From the cell containing the given text, extract its center point as (x, y) coordinate. 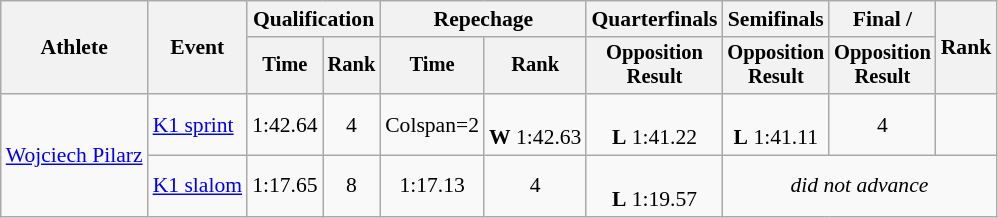
Semifinals (776, 19)
L 1:41.22 (654, 124)
K1 slalom (198, 186)
Repechage (483, 19)
did not advance (860, 186)
Event (198, 48)
Qualification (314, 19)
8 (352, 186)
Wojciech Pilarz (74, 155)
L 1:41.11 (776, 124)
K1 sprint (198, 124)
Quarterfinals (654, 19)
Colspan=2 (432, 124)
L 1:19.57 (654, 186)
1:42.64 (284, 124)
Final / (882, 19)
1:17.65 (284, 186)
1:17.13 (432, 186)
Athlete (74, 48)
W 1:42.63 (535, 124)
